Search for the cell housing the specified text and yield its [X, Y] center coordinate. 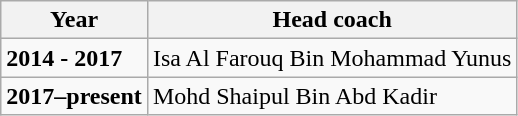
Isa Al Farouq Bin Mohammad Yunus [332, 58]
2017–present [74, 96]
Head coach [332, 20]
2014 - 2017 [74, 58]
Year [74, 20]
Mohd Shaipul Bin Abd Kadir [332, 96]
